Detect which cell encompasses the target text, then output its (X, Y) center coordinate. 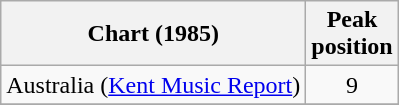
9 (352, 85)
Peakposition (352, 34)
Australia (Kent Music Report) (154, 85)
Chart (1985) (154, 34)
